Provide the (x, y) coordinate of the cell's center where the given text is located.  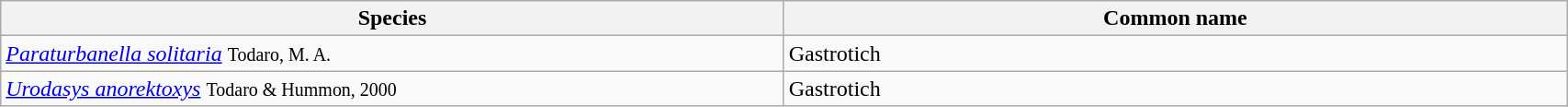
Paraturbanella solitaria Todaro, M. A. (392, 53)
Species (392, 18)
Urodasys anorektoxys Todaro & Hummon, 2000 (392, 89)
Common name (1175, 18)
